From the cell containing the given text, extract its center point as (X, Y) coordinate. 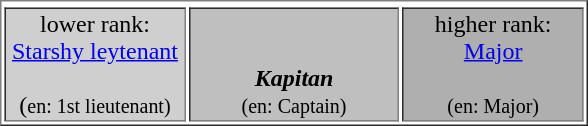
Kapitan(en: Captain) (294, 65)
higher rank:Major(en: Major) (494, 65)
lower rank:Starshy leytenant(en: 1st lieutenant) (94, 65)
